Locate the cell with the specified text and output its [X, Y] center coordinate. 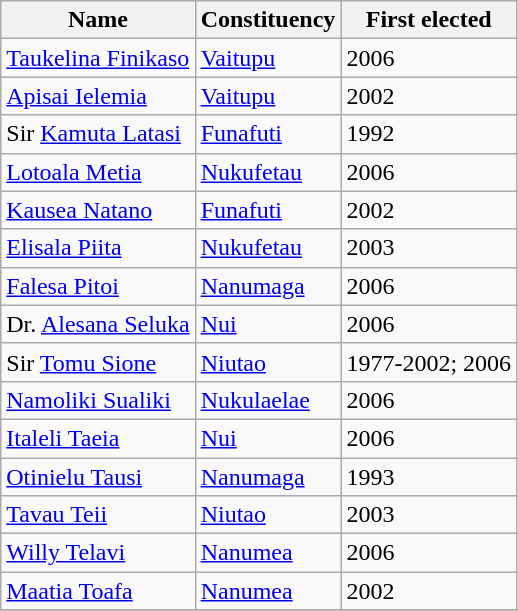
Lotoala Metia [98, 172]
Nukulaelae [268, 400]
Willy Telavi [98, 553]
Falesa Pitoi [98, 286]
Italeli Taeia [98, 438]
Otinielu Tausi [98, 477]
Namoliki Sualiki [98, 400]
1977-2002; 2006 [429, 362]
Sir Kamuta Latasi [98, 134]
1993 [429, 477]
Constituency [268, 20]
Tavau Teii [98, 515]
Apisai Ielemia [98, 96]
Elisala Piita [98, 248]
Maatia Toafa [98, 591]
Dr. Alesana Seluka [98, 324]
First elected [429, 20]
1992 [429, 134]
Sir Tomu Sione [98, 362]
Taukelina Finikaso [98, 58]
Kausea Natano [98, 210]
Name [98, 20]
